Return the [X, Y] coordinate for the center point of the cell that contains the specified text.  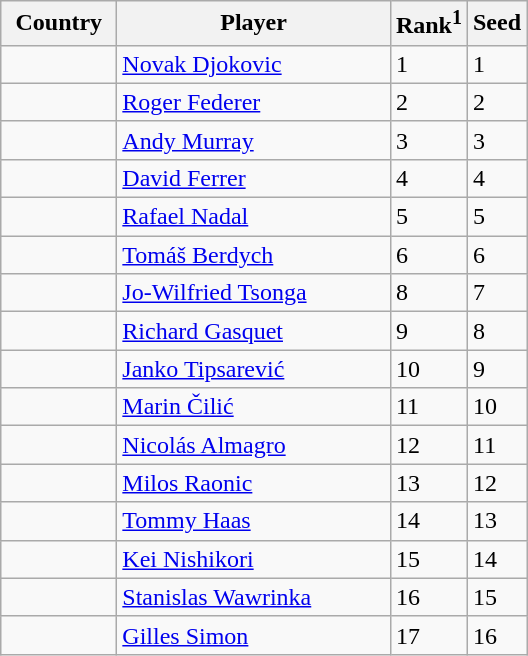
17 [428, 635]
Gilles Simon [254, 635]
Tommy Haas [254, 521]
Country [59, 24]
Kei Nishikori [254, 559]
Stanislas Wawrinka [254, 597]
Novak Djokovic [254, 64]
Nicolás Almagro [254, 445]
Richard Gasquet [254, 331]
Rank1 [428, 24]
David Ferrer [254, 178]
Roger Federer [254, 102]
Jo-Wilfried Tsonga [254, 293]
Rafael Nadal [254, 217]
Player [254, 24]
Tomáš Berdych [254, 255]
Milos Raonic [254, 483]
Seed [496, 24]
Marin Čilić [254, 407]
Janko Tipsarević [254, 369]
Andy Murray [254, 140]
7 [496, 293]
